Identify which cell holds the provided text, then report its [x, y] central coordinate. 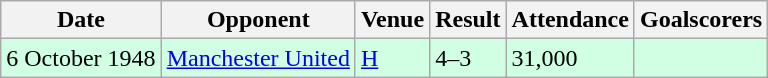
H [392, 58]
4–3 [468, 58]
6 October 1948 [81, 58]
31,000 [570, 58]
Opponent [258, 20]
Attendance [570, 20]
Goalscorers [700, 20]
Venue [392, 20]
Manchester United [258, 58]
Result [468, 20]
Date [81, 20]
